Determine the [X, Y] coordinate at the center of the cell enclosing the given text.  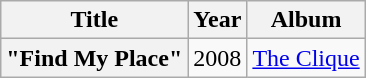
The Clique [306, 58]
"Find My Place" [94, 58]
Album [306, 20]
Year [218, 20]
Title [94, 20]
2008 [218, 58]
